Locate the cell with the specified text and output its (X, Y) center coordinate. 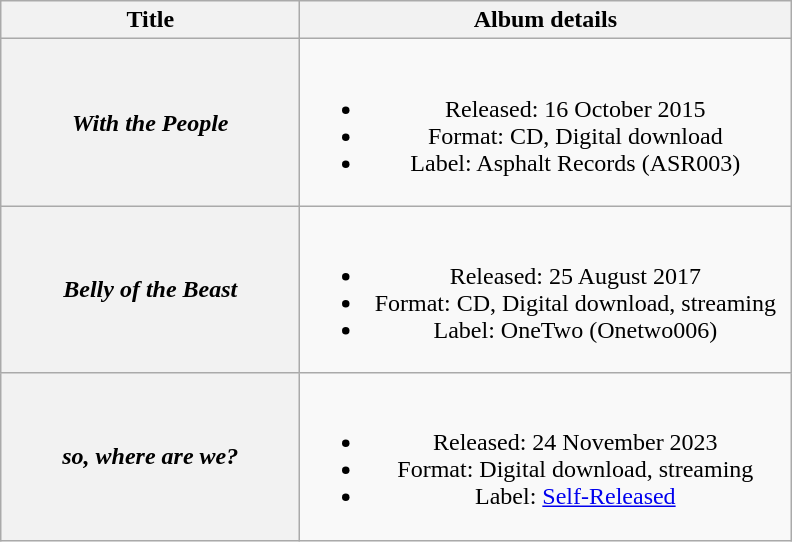
With the People (150, 122)
Title (150, 20)
so, where are we? (150, 456)
Released: 24 November 2023Format: Digital download, streamingLabel: Self-Released (546, 456)
Album details (546, 20)
Released: 25 August 2017Format: CD, Digital download, streamingLabel: OneTwo (Onetwo006) (546, 290)
Belly of the Beast (150, 290)
Released: 16 October 2015Format: CD, Digital downloadLabel: Asphalt Records (ASR003) (546, 122)
